Locate the cell with the specified text and output its (x, y) center coordinate. 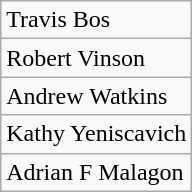
Kathy Yeniscavich (96, 134)
Robert Vinson (96, 58)
Travis Bos (96, 20)
Andrew Watkins (96, 96)
Adrian F Malagon (96, 172)
